Identify which cell holds the provided text, then report its [X, Y] central coordinate. 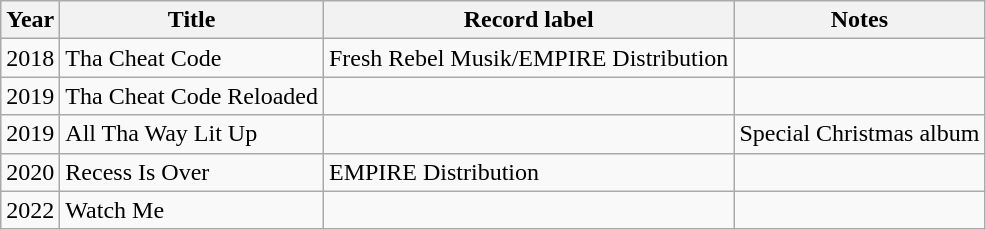
Tha Cheat Code Reloaded [192, 96]
Fresh Rebel Musik/EMPIRE Distribution [528, 58]
Watch Me [192, 210]
All Tha Way Lit Up [192, 134]
EMPIRE Distribution [528, 172]
2022 [30, 210]
Recess Is Over [192, 172]
Special Christmas album [860, 134]
Tha Cheat Code [192, 58]
Year [30, 20]
Title [192, 20]
Notes [860, 20]
Record label [528, 20]
2018 [30, 58]
2020 [30, 172]
